Locate the cell with the specified text and output its (X, Y) center coordinate. 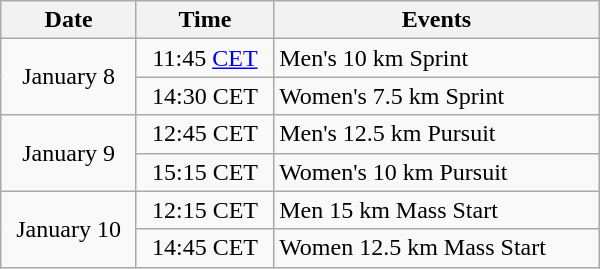
January 9 (69, 153)
Men's 10 km Sprint (437, 58)
Women's 7.5 km Sprint (437, 96)
Date (69, 20)
January 8 (69, 77)
Women 12.5 km Mass Start (437, 248)
Men's 12.5 km Pursuit (437, 134)
11:45 CET (204, 58)
12:15 CET (204, 210)
15:15 CET (204, 172)
14:45 CET (204, 248)
14:30 CET (204, 96)
Men 15 km Mass Start (437, 210)
January 10 (69, 229)
12:45 CET (204, 134)
Women's 10 km Pursuit (437, 172)
Time (204, 20)
Events (437, 20)
